Search for the cell housing the specified text and yield its [x, y] center coordinate. 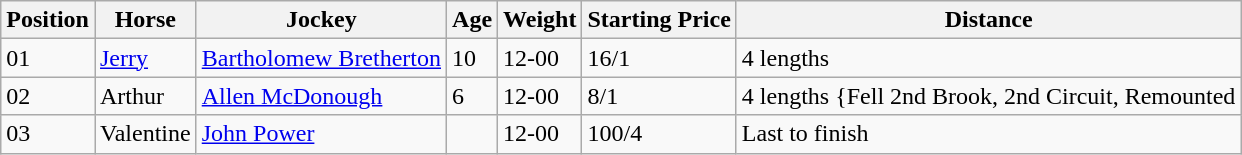
Distance [988, 20]
Horse [145, 20]
Bartholomew Bretherton [321, 58]
Position [48, 20]
8/1 [659, 96]
4 lengths {Fell 2nd Brook, 2nd Circuit, Remounted [988, 96]
Last to finish [988, 134]
16/1 [659, 58]
Age [472, 20]
Allen McDonough [321, 96]
10 [472, 58]
02 [48, 96]
Starting Price [659, 20]
Valentine [145, 134]
Arthur [145, 96]
03 [48, 134]
Jockey [321, 20]
4 lengths [988, 58]
John Power [321, 134]
6 [472, 96]
01 [48, 58]
Jerry [145, 58]
100/4 [659, 134]
Weight [540, 20]
